Output the (X, Y) coordinate of the center of the cell containing the given text.  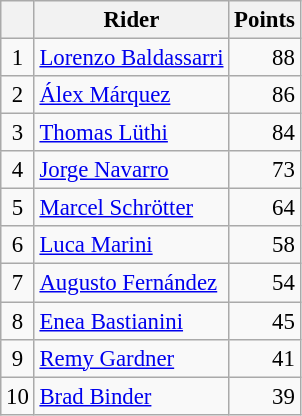
41 (264, 358)
58 (264, 245)
Lorenzo Baldassarri (132, 58)
84 (264, 133)
54 (264, 283)
Rider (132, 20)
88 (264, 58)
6 (18, 245)
Thomas Lüthi (132, 133)
Enea Bastianini (132, 321)
4 (18, 170)
Álex Márquez (132, 95)
8 (18, 321)
Marcel Schrötter (132, 208)
9 (18, 358)
39 (264, 396)
45 (264, 321)
7 (18, 283)
Brad Binder (132, 396)
Jorge Navarro (132, 170)
1 (18, 58)
Luca Marini (132, 245)
5 (18, 208)
Remy Gardner (132, 358)
64 (264, 208)
73 (264, 170)
Augusto Fernández (132, 283)
10 (18, 396)
Points (264, 20)
2 (18, 95)
86 (264, 95)
3 (18, 133)
